Find where the given text appears and provide that cell's center as (X, Y) coordinate. 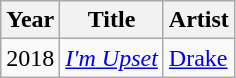
Title (112, 20)
Artist (198, 20)
Drake (198, 58)
2018 (30, 58)
Year (30, 20)
I'm Upset (112, 58)
